Extract the (x, y) coordinate from the center of the cell holding the provided text.  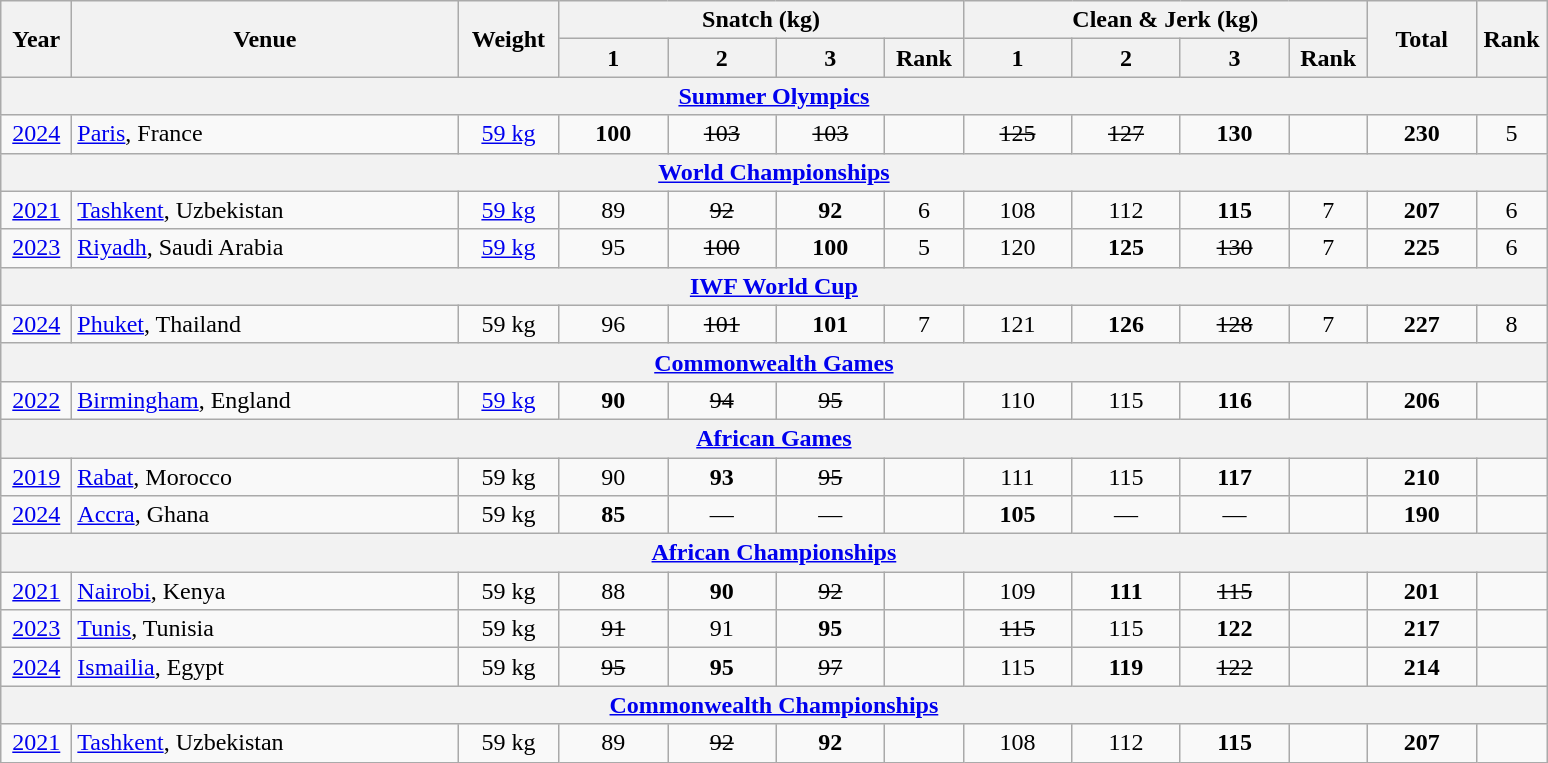
Total (1422, 39)
109 (1018, 591)
Paris, France (265, 134)
230 (1422, 134)
105 (1018, 515)
2022 (36, 400)
128 (1234, 324)
94 (722, 400)
World Championships (774, 172)
2019 (36, 477)
8 (1512, 324)
96 (614, 324)
110 (1018, 400)
Ismailia, Egypt (265, 667)
121 (1018, 324)
Weight (508, 39)
97 (830, 667)
93 (722, 477)
Accra, Ghana (265, 515)
Phuket, Thailand (265, 324)
IWF World Cup (774, 286)
Tunis, Tunisia (265, 629)
85 (614, 515)
119 (1126, 667)
201 (1422, 591)
Nairobi, Kenya (265, 591)
African Games (774, 438)
Snatch (kg) (761, 20)
126 (1126, 324)
Year (36, 39)
Summer Olympics (774, 96)
120 (1018, 248)
227 (1422, 324)
Commonwealth Championships (774, 705)
Birmingham, England (265, 400)
Commonwealth Games (774, 362)
217 (1422, 629)
Venue (265, 39)
117 (1234, 477)
Riyadh, Saudi Arabia (265, 248)
214 (1422, 667)
African Championships (774, 553)
88 (614, 591)
190 (1422, 515)
206 (1422, 400)
Clean & Jerk (kg) (1165, 20)
225 (1422, 248)
127 (1126, 134)
116 (1234, 400)
210 (1422, 477)
Rabat, Morocco (265, 477)
